Output the (x, y) coordinate of the center of the cell containing the given text.  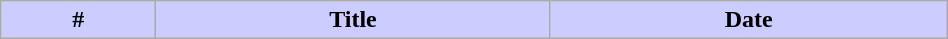
Date (748, 20)
# (78, 20)
Title (353, 20)
